Pinpoint the cell where the given text exists, returning its (X, Y) midpoint coordinate. 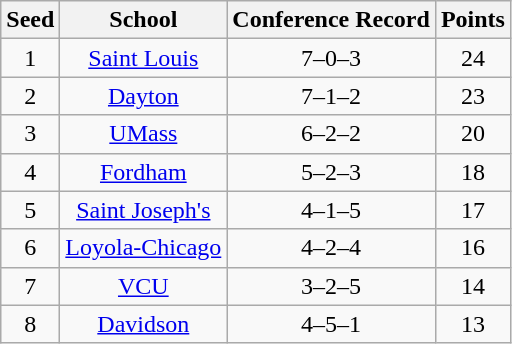
14 (472, 286)
3 (30, 134)
5–2–3 (332, 172)
8 (30, 324)
School (144, 20)
4–2–4 (332, 248)
Fordham (144, 172)
7–1–2 (332, 96)
1 (30, 58)
18 (472, 172)
13 (472, 324)
6–2–2 (332, 134)
2 (30, 96)
Points (472, 20)
Saint Louis (144, 58)
7–0–3 (332, 58)
Dayton (144, 96)
Conference Record (332, 20)
7 (30, 286)
20 (472, 134)
Saint Joseph's (144, 210)
3–2–5 (332, 286)
VCU (144, 286)
23 (472, 96)
Davidson (144, 324)
4–5–1 (332, 324)
4–1–5 (332, 210)
5 (30, 210)
17 (472, 210)
Seed (30, 20)
UMass (144, 134)
16 (472, 248)
Loyola-Chicago (144, 248)
6 (30, 248)
24 (472, 58)
4 (30, 172)
